Provide the [x, y] coordinate of the cell's center where the given text is located.  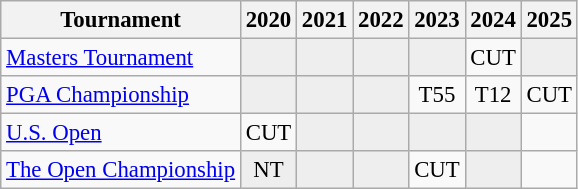
PGA Championship [121, 95]
U.S. Open [121, 133]
T55 [437, 95]
2021 [325, 20]
The Open Championship [121, 170]
Tournament [121, 20]
2020 [268, 20]
NT [268, 170]
2025 [549, 20]
2024 [493, 20]
T12 [493, 95]
2022 [381, 20]
2023 [437, 20]
Masters Tournament [121, 58]
